Detect which cell encompasses the target text, then output its (X, Y) center coordinate. 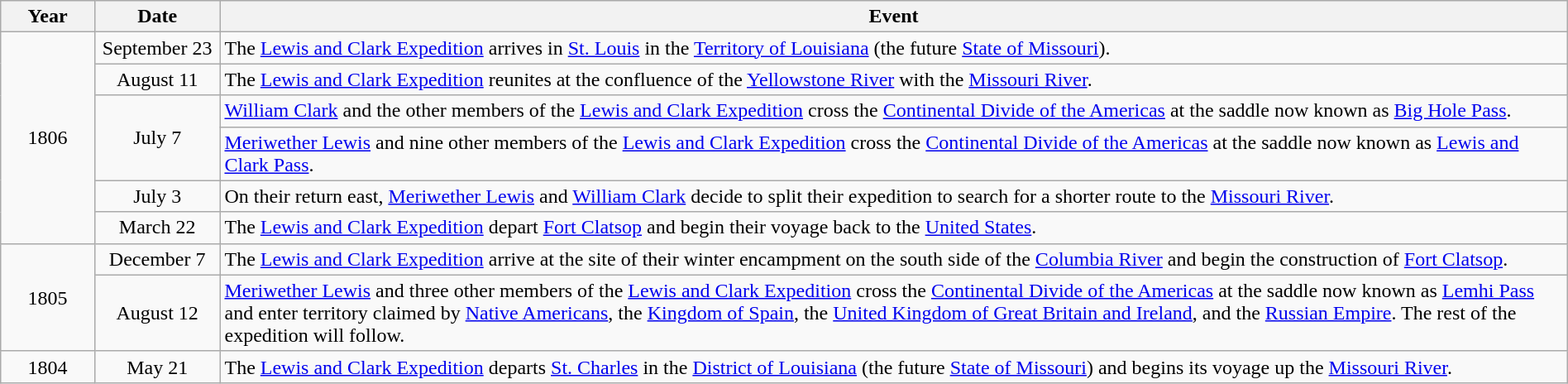
May 21 (157, 367)
December 7 (157, 259)
On their return east, Meriwether Lewis and William Clark decide to split their expedition to search for a shorter route to the Missouri River. (893, 196)
July 3 (157, 196)
September 23 (157, 48)
August 11 (157, 79)
The Lewis and Clark Expedition depart Fort Clatsop and begin their voyage back to the United States. (893, 228)
March 22 (157, 228)
Date (157, 17)
Year (48, 17)
1806 (48, 137)
1805 (48, 297)
1804 (48, 367)
The Lewis and Clark Expedition reunites at the confluence of the Yellowstone River with the Missouri River. (893, 79)
The Lewis and Clark Expedition arrives in St. Louis in the Territory of Louisiana (the future State of Missouri). (893, 48)
August 12 (157, 313)
Event (893, 17)
July 7 (157, 137)
